Capture the cell that displays the provided text and extract its (x, y) central coordinate. 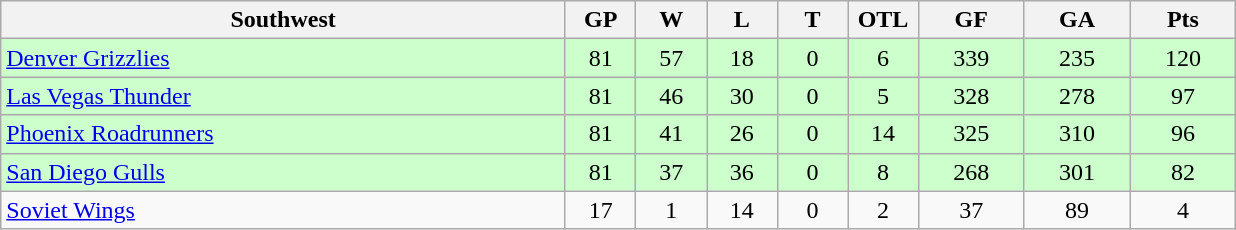
96 (1183, 134)
46 (672, 96)
30 (742, 96)
Pts (1183, 20)
310 (1077, 134)
8 (884, 172)
97 (1183, 96)
57 (672, 58)
Las Vegas Thunder (284, 96)
5 (884, 96)
Soviet Wings (284, 210)
89 (1077, 210)
339 (971, 58)
GA (1077, 20)
325 (971, 134)
328 (971, 96)
26 (742, 134)
268 (971, 172)
W (672, 20)
301 (1077, 172)
OTL (884, 20)
235 (1077, 58)
41 (672, 134)
278 (1077, 96)
6 (884, 58)
Southwest (284, 20)
17 (600, 210)
San Diego Gulls (284, 172)
L (742, 20)
82 (1183, 172)
4 (1183, 210)
GF (971, 20)
GP (600, 20)
Phoenix Roadrunners (284, 134)
18 (742, 58)
36 (742, 172)
2 (884, 210)
1 (672, 210)
120 (1183, 58)
Denver Grizzlies (284, 58)
T (812, 20)
